Pinpoint the cell where the given text exists, returning its [X, Y] midpoint coordinate. 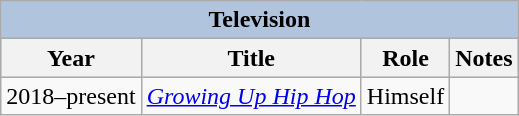
Role [405, 58]
2018–present [71, 96]
Title [251, 58]
Himself [405, 96]
Notes [484, 58]
Year [71, 58]
Television [260, 20]
Growing Up Hip Hop [251, 96]
